Locate the cell with the specified text and output its [x, y] center coordinate. 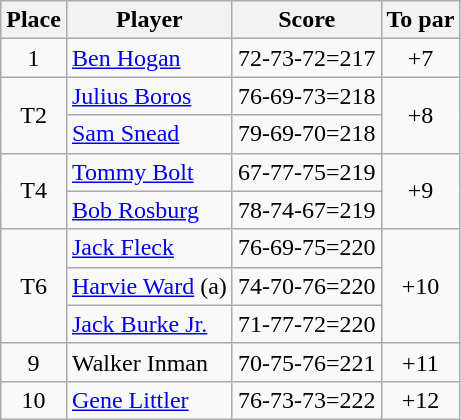
+12 [420, 400]
+7 [420, 58]
Tommy Bolt [149, 172]
+8 [420, 115]
Jack Burke Jr. [149, 324]
76-69-73=218 [306, 96]
67-77-75=219 [306, 172]
Harvie Ward (a) [149, 286]
Player [149, 20]
T6 [34, 286]
To par [420, 20]
10 [34, 400]
76-69-75=220 [306, 248]
Score [306, 20]
Julius Boros [149, 96]
Ben Hogan [149, 58]
Bob Rosburg [149, 210]
+11 [420, 362]
Walker Inman [149, 362]
9 [34, 362]
74-70-76=220 [306, 286]
78-74-67=219 [306, 210]
T2 [34, 115]
71-77-72=220 [306, 324]
Place [34, 20]
Jack Fleck [149, 248]
T4 [34, 191]
Gene Littler [149, 400]
1 [34, 58]
Sam Snead [149, 134]
+9 [420, 191]
72-73-72=217 [306, 58]
70-75-76=221 [306, 362]
76-73-73=222 [306, 400]
79-69-70=218 [306, 134]
+10 [420, 286]
